Return the [X, Y] coordinate for the center point of the cell that contains the specified text.  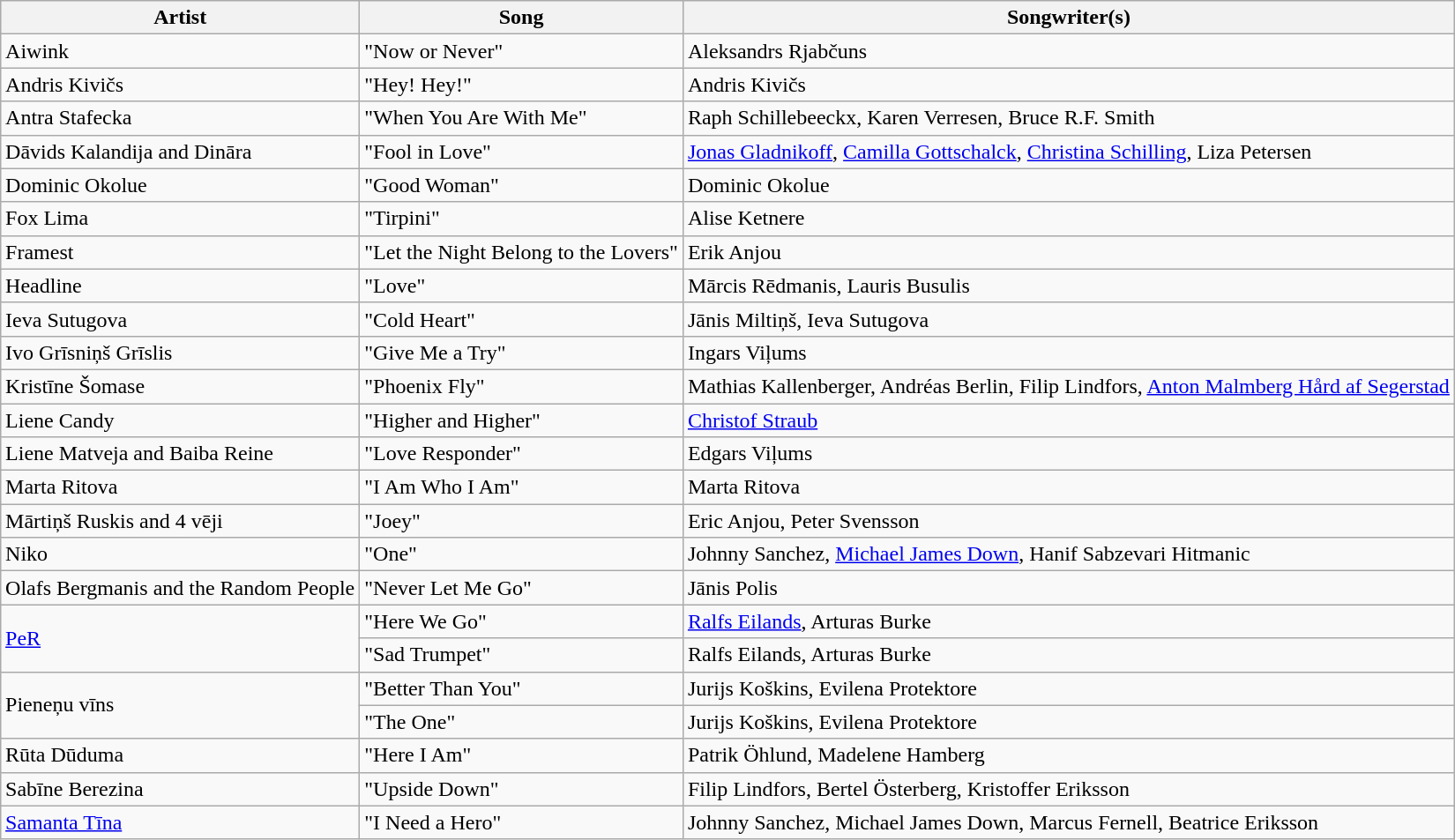
Aleksandrs Rjabčuns [1069, 51]
"Never Let Me Go" [522, 588]
Jonas Gladnikoff, Camilla Gottschalck, Christina Schilling, Liza Petersen [1069, 152]
"I Need a Hero" [522, 822]
Johnny Sanchez, Michael James Down, Marcus Fernell, Beatrice Eriksson [1069, 822]
"One" [522, 554]
Jānis Miltiņš, Ieva Sutugova [1069, 319]
"Sad Trumpet" [522, 655]
"Love Responder" [522, 454]
Antra Stafecka [180, 118]
Liene Candy [180, 420]
Ivo Grīsniņš Grīslis [180, 353]
"When You Are With Me" [522, 118]
"Let the Night Belong to the Lovers" [522, 252]
Niko [180, 554]
Fox Lima [180, 219]
Ingars Viļums [1069, 353]
Pieneņu vīns [180, 705]
"The One" [522, 722]
Patrik Öhlund, Madelene Hamberg [1069, 755]
Christof Straub [1069, 420]
"Higher and Higher" [522, 420]
"Joey" [522, 521]
Liene Matveja and Baiba Reine [180, 454]
Mathias Kallenberger, Andréas Berlin, Filip Lindfors, Anton Malmberg Hård af Segerstad [1069, 386]
"Good Woman" [522, 185]
"I Am Who I Am" [522, 487]
Aiwink [180, 51]
Rūta Dūduma [180, 755]
Raph Schillebeeckx, Karen Verresen, Bruce R.F. Smith [1069, 118]
"Better Than You" [522, 688]
"Give Me a Try" [522, 353]
Mārcis Rēdmanis, Lauris Busulis [1069, 286]
Kristīne Šomase [180, 386]
Filip Lindfors, Bertel Österberg, Kristoffer Eriksson [1069, 789]
Edgars Viļums [1069, 454]
Erik Anjou [1069, 252]
"Here I Am" [522, 755]
"Love" [522, 286]
Framest [180, 252]
Sabīne Berezina [180, 789]
Alise Ketnere [1069, 219]
Songwriter(s) [1069, 18]
Johnny Sanchez, Michael James Down, Hanif Sabzevari Hitmanic [1069, 554]
"Tirpini" [522, 219]
"Upside Down" [522, 789]
Ieva Sutugova [180, 319]
Olafs Bergmanis and the Random People [180, 588]
"Here We Go" [522, 621]
"Cold Heart" [522, 319]
Mārtiņš Ruskis and 4 vēji [180, 521]
"Phoenix Fly" [522, 386]
Samanta Tīna [180, 822]
"Now or Never" [522, 51]
Headline [180, 286]
Dāvids Kalandija and Dināra [180, 152]
Jānis Polis [1069, 588]
"Hey! Hey!" [522, 85]
Song [522, 18]
"Fool in Love" [522, 152]
Artist [180, 18]
Eric Anjou, Peter Svensson [1069, 521]
PeR [180, 638]
